Identify which cell holds the provided text, then report its (X, Y) central coordinate. 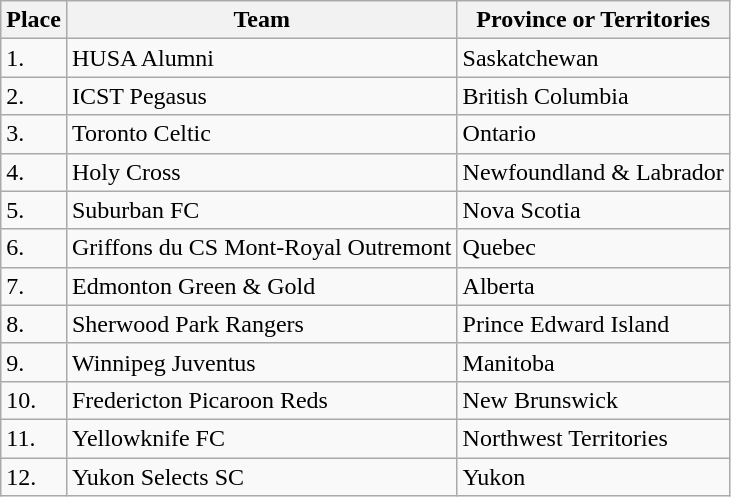
ICST Pegasus (262, 96)
Winnipeg Juventus (262, 362)
Place (34, 20)
British Columbia (593, 96)
Saskatchewan (593, 58)
Manitoba (593, 362)
8. (34, 324)
Sherwood Park Rangers (262, 324)
5. (34, 210)
Griffons du CS Mont-Royal Outremont (262, 248)
2. (34, 96)
Toronto Celtic (262, 134)
Quebec (593, 248)
Province or Territories (593, 20)
10. (34, 400)
New Brunswick (593, 400)
7. (34, 286)
Yellowknife FC (262, 438)
12. (34, 477)
11. (34, 438)
Yukon Selects SC (262, 477)
HUSA Alumni (262, 58)
Holy Cross (262, 172)
Fredericton Picaroon Reds (262, 400)
Newfoundland & Labrador (593, 172)
1. (34, 58)
Northwest Territories (593, 438)
Team (262, 20)
Ontario (593, 134)
Nova Scotia (593, 210)
4. (34, 172)
Alberta (593, 286)
9. (34, 362)
Yukon (593, 477)
Prince Edward Island (593, 324)
3. (34, 134)
6. (34, 248)
Edmonton Green & Gold (262, 286)
Suburban FC (262, 210)
